Find where the given text appears and provide that cell's center as (X, Y) coordinate. 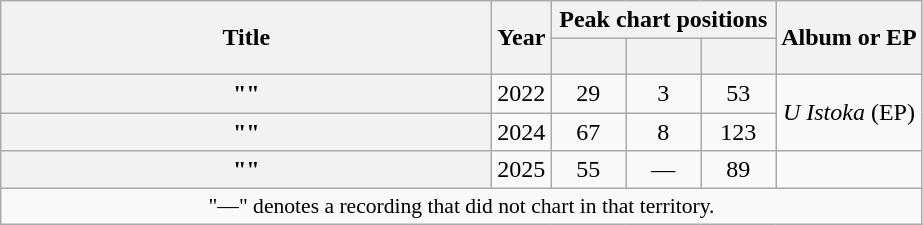
8 (664, 131)
Title (246, 38)
2022 (522, 93)
123 (738, 131)
3 (664, 93)
2024 (522, 131)
Peak chart positions (664, 20)
"—" denotes a recording that did not chart in that territory. (462, 207)
53 (738, 93)
2025 (522, 170)
Album or EP (850, 38)
55 (588, 170)
67 (588, 131)
— (664, 170)
89 (738, 170)
Year (522, 38)
U Istoka (EP) (850, 112)
29 (588, 93)
